Pinpoint the cell where the given text exists, returning its [X, Y] midpoint coordinate. 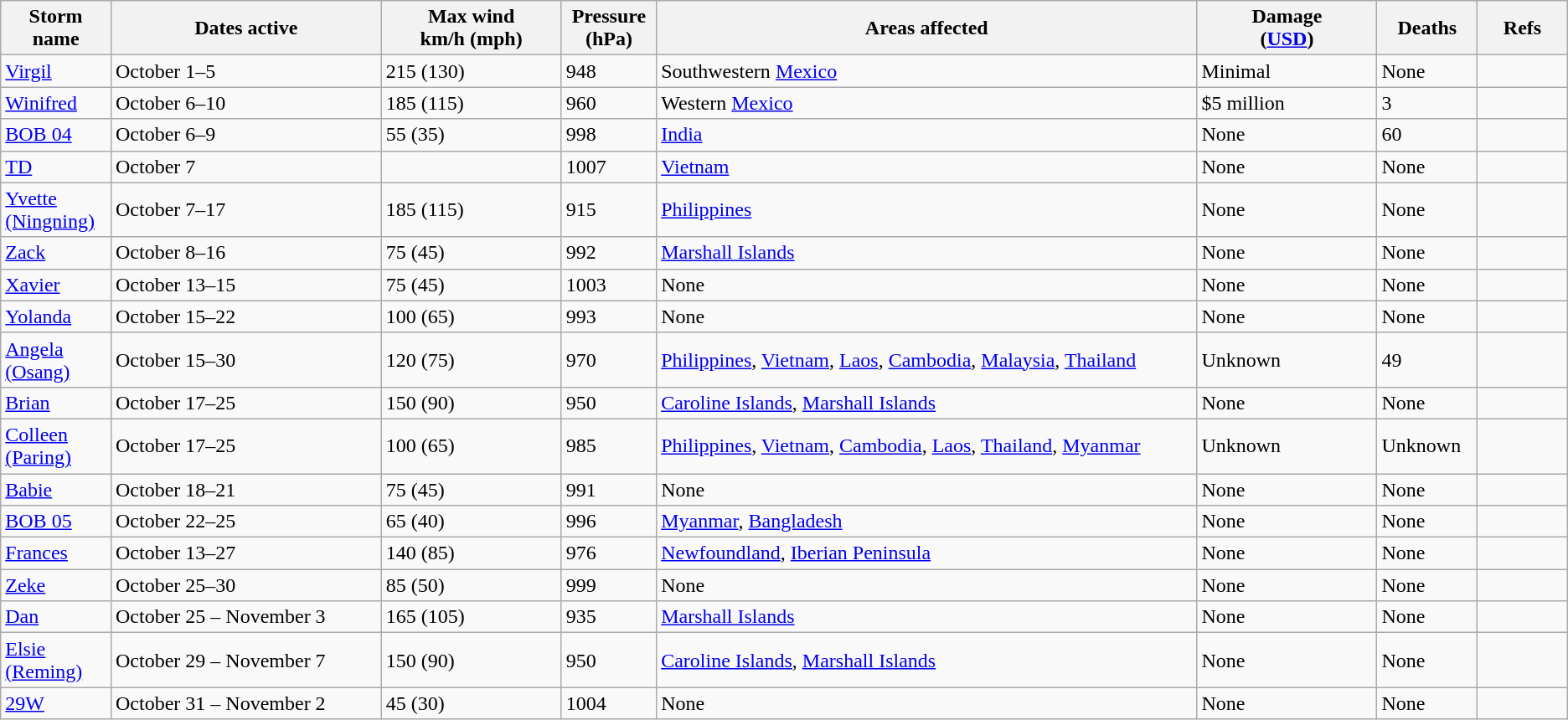
October 31 – November 2 [246, 703]
970 [609, 360]
Xavier [56, 285]
Minimal [1287, 71]
999 [609, 585]
Philippines, Vietnam, Laos, Cambodia, Malaysia, Thailand [926, 360]
Myanmar, Bangladesh [926, 522]
3 [1427, 103]
October 18–21 [246, 490]
Yolanda [56, 316]
October 25 – November 3 [246, 617]
October 7 [246, 167]
Brian [56, 403]
Philippines [926, 209]
998 [609, 135]
Max windkm/h (mph) [471, 28]
October 6–10 [246, 103]
Refs [1523, 28]
October 29 – November 7 [246, 660]
915 [609, 209]
October 15–22 [246, 316]
Babie [56, 490]
October 6–9 [246, 135]
960 [609, 103]
Frances [56, 553]
Zack [56, 253]
October 13–27 [246, 553]
49 [1427, 360]
Winifred [56, 103]
India [926, 135]
55 (35) [471, 135]
165 (105) [471, 617]
Storm name [56, 28]
60 [1427, 135]
Elsie (Reming) [56, 660]
993 [609, 316]
Virgil [56, 71]
Colleen (Paring) [56, 445]
Western Mexico [926, 103]
Vietnam [926, 167]
85 (50) [471, 585]
Newfoundland, Iberian Peninsula [926, 553]
BOB 05 [56, 522]
Southwestern Mexico [926, 71]
Philippines, Vietnam, Cambodia, Laos, Thailand, Myanmar [926, 445]
991 [609, 490]
29W [56, 703]
1007 [609, 167]
Pressure(hPa) [609, 28]
985 [609, 445]
996 [609, 522]
215 (130) [471, 71]
Damage(USD) [1287, 28]
120 (75) [471, 360]
October 15–30 [246, 360]
Dan [56, 617]
Dates active [246, 28]
$5 million [1287, 103]
October 7–17 [246, 209]
948 [609, 71]
October 1–5 [246, 71]
Yvette (Ningning) [56, 209]
October 25–30 [246, 585]
BOB 04 [56, 135]
Deaths [1427, 28]
976 [609, 553]
65 (40) [471, 522]
1003 [609, 285]
TD [56, 167]
140 (85) [471, 553]
45 (30) [471, 703]
Areas affected [926, 28]
Angela (Osang) [56, 360]
992 [609, 253]
October 22–25 [246, 522]
October 8–16 [246, 253]
1004 [609, 703]
October 13–15 [246, 285]
Zeke [56, 585]
935 [609, 617]
